Capture the cell that displays the provided text and extract its [X, Y] central coordinate. 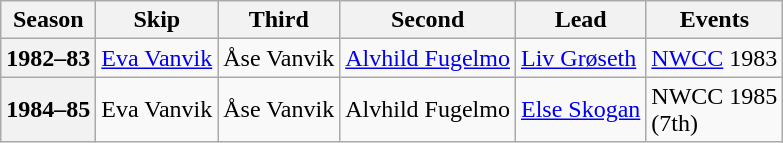
Else Skogan [580, 110]
Events [714, 20]
NWCC 1985 (7th) [714, 110]
Liv Grøseth [580, 58]
NWCC 1983 [714, 58]
Lead [580, 20]
Second [428, 20]
Season [48, 20]
1984–85 [48, 110]
Skip [157, 20]
1982–83 [48, 58]
Third [279, 20]
